Provide the (X, Y) coordinate of the cell's center where the given text is located.  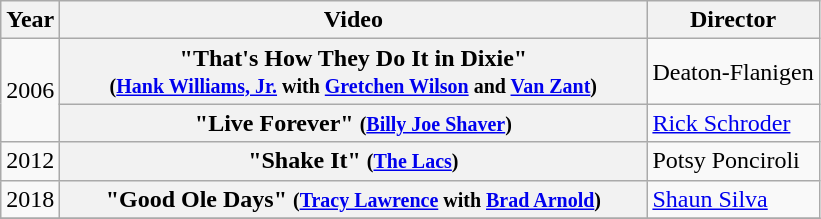
Video (354, 20)
Potsy Ponciroli (733, 161)
"Live Forever" (Billy Joe Shaver) (354, 123)
2018 (30, 199)
2012 (30, 161)
"Good Ole Days" (Tracy Lawrence with Brad Arnold) (354, 199)
Year (30, 20)
"That's How They Do It in Dixie" (Hank Williams, Jr. with Gretchen Wilson and Van Zant) (354, 72)
Shaun Silva (733, 199)
Rick Schroder (733, 123)
Deaton-Flanigen (733, 72)
2006 (30, 90)
"Shake It" (The Lacs) (354, 161)
Director (733, 20)
